Extract the (x, y) coordinate from the center of the cell holding the provided text.  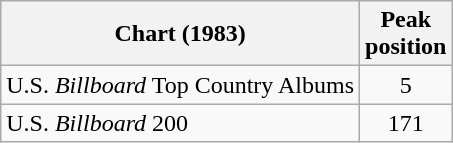
U.S. Billboard Top Country Albums (180, 85)
171 (406, 123)
5 (406, 85)
Peakposition (406, 34)
U.S. Billboard 200 (180, 123)
Chart (1983) (180, 34)
